Determine the [x, y] coordinate at the center of the cell enclosing the given text.  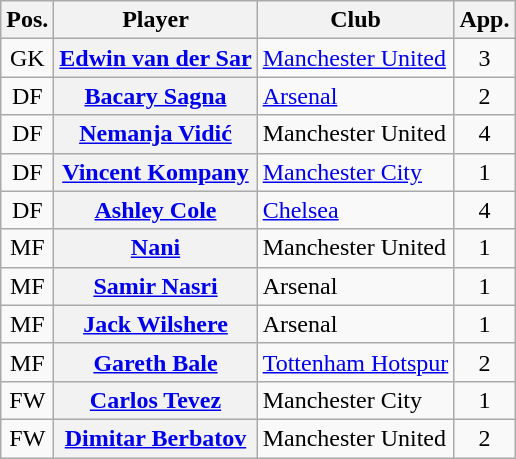
Gareth Bale [156, 362]
Chelsea [356, 210]
Samir Nasri [156, 286]
Nani [156, 248]
Dimitar Berbatov [156, 438]
App. [484, 20]
Vincent Kompany [156, 172]
Edwin van der Sar [156, 58]
Nemanja Vidić [156, 134]
Jack Wilshere [156, 324]
Pos. [28, 20]
3 [484, 58]
Player [156, 20]
Tottenham Hotspur [356, 362]
GK [28, 58]
Club [356, 20]
Bacary Sagna [156, 96]
Ashley Cole [156, 210]
Carlos Tevez [156, 400]
